Identify which cell holds the provided text, then report its [x, y] central coordinate. 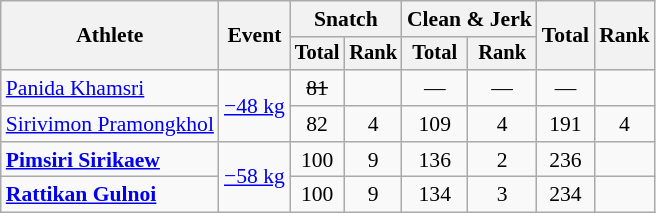
Event [254, 36]
81 [318, 88]
236 [566, 160]
134 [435, 195]
Athlete [110, 36]
136 [435, 160]
82 [318, 124]
−48 kg [254, 106]
Panida Khamsri [110, 88]
Snatch [346, 19]
Sirivimon Pramongkhol [110, 124]
Rattikan Gulnoi [110, 195]
234 [566, 195]
−58 kg [254, 178]
Pimsiri Sirikaew [110, 160]
Clean & Jerk [470, 19]
109 [435, 124]
3 [502, 195]
2 [502, 160]
191 [566, 124]
